Return the (x, y) coordinate for the center point of the cell that contains the specified text.  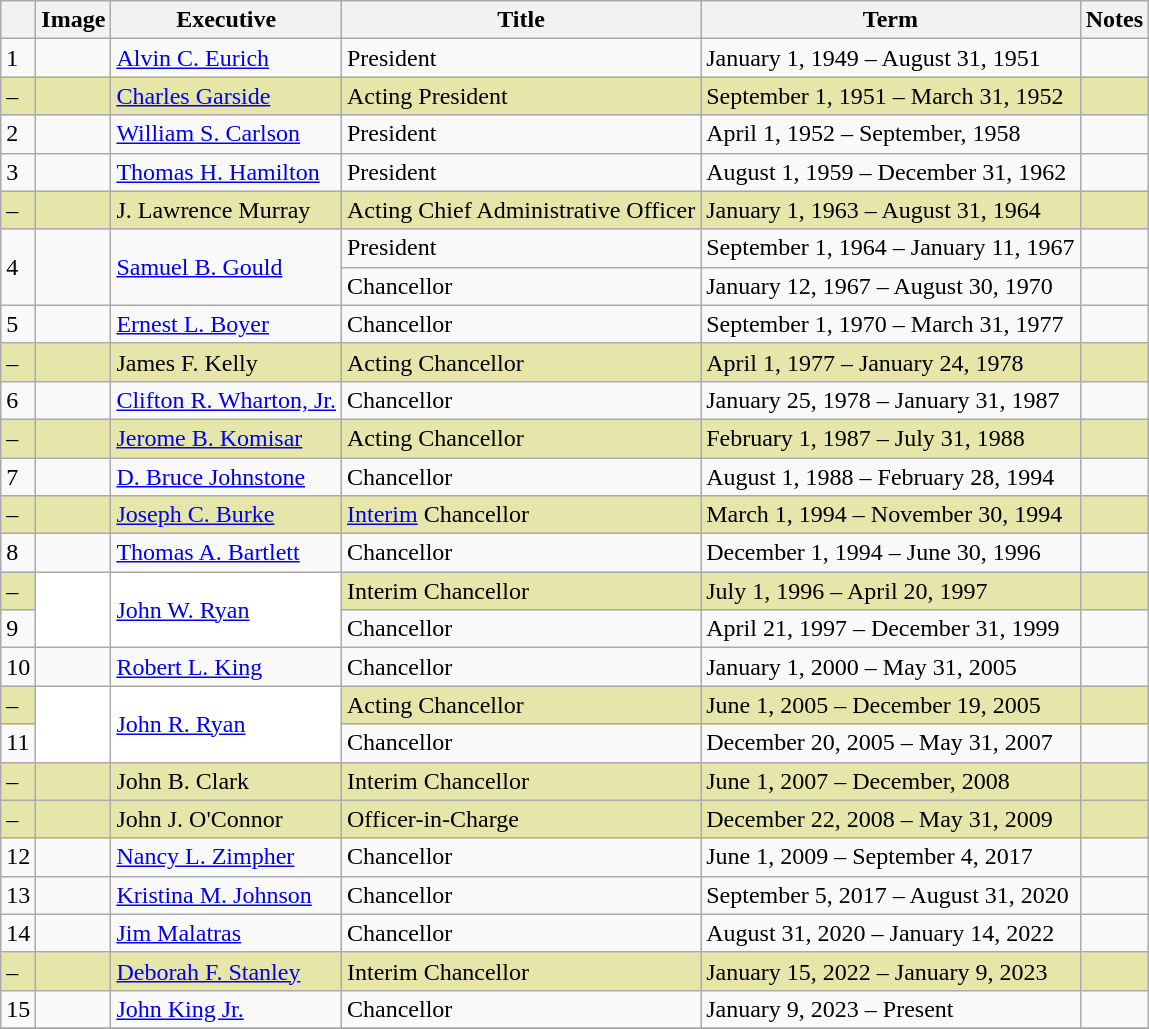
James F. Kelly (226, 362)
June 1, 2007 – December, 2008 (890, 781)
Officer-in-Charge (520, 819)
John W. Ryan (226, 610)
Robert L. King (226, 667)
Nancy L. Zimpher (226, 857)
William S. Carlson (226, 134)
January 1, 2000 – May 31, 2005 (890, 667)
December 20, 2005 – May 31, 2007 (890, 743)
Charles Garside (226, 96)
April 1, 1952 – September, 1958 (890, 134)
Executive (226, 20)
Term (890, 20)
John J. O'Connor (226, 819)
6 (18, 400)
Thomas H. Hamilton (226, 172)
7 (18, 477)
July 1, 1996 – April 20, 1997 (890, 591)
February 1, 1987 – July 31, 1988 (890, 438)
12 (18, 857)
December 22, 2008 – May 31, 2009 (890, 819)
Clifton R. Wharton, Jr. (226, 400)
January 1, 1963 – August 31, 1964 (890, 210)
13 (18, 895)
June 1, 2005 – December 19, 2005 (890, 705)
Acting President (520, 96)
Kristina M. Johnson (226, 895)
4 (18, 267)
11 (18, 743)
Jerome B. Komisar (226, 438)
John B. Clark (226, 781)
15 (18, 1009)
January 25, 1978 – January 31, 1987 (890, 400)
John King Jr. (226, 1009)
John R. Ryan (226, 724)
September 1, 1964 – January 11, 1967 (890, 248)
9 (18, 629)
January 15, 2022 – January 9, 2023 (890, 971)
April 21, 1997 – December 31, 1999 (890, 629)
8 (18, 553)
December 1, 1994 – June 30, 1996 (890, 553)
September 1, 1970 – March 31, 1977 (890, 324)
3 (18, 172)
J. Lawrence Murray (226, 210)
1 (18, 58)
Title (520, 20)
Acting Chief Administrative Officer (520, 210)
August 31, 2020 – January 14, 2022 (890, 933)
Ernest L. Boyer (226, 324)
April 1, 1977 – January 24, 1978 (890, 362)
January 1, 1949 – August 31, 1951 (890, 58)
5 (18, 324)
Thomas A. Bartlett (226, 553)
Notes (1114, 20)
June 1, 2009 – September 4, 2017 (890, 857)
Joseph C. Burke (226, 515)
2 (18, 134)
Jim Malatras (226, 933)
Alvin C. Eurich (226, 58)
September 1, 1951 – March 31, 1952 (890, 96)
D. Bruce Johnstone (226, 477)
Deborah F. Stanley (226, 971)
14 (18, 933)
September 5, 2017 – August 31, 2020 (890, 895)
10 (18, 667)
Image (74, 20)
January 12, 1967 – August 30, 1970 (890, 286)
January 9, 2023 – Present (890, 1009)
Samuel B. Gould (226, 267)
August 1, 1959 – December 31, 1962 (890, 172)
March 1, 1994 – November 30, 1994 (890, 515)
August 1, 1988 – February 28, 1994 (890, 477)
